From the cell containing the given text, extract its center point as [X, Y] coordinate. 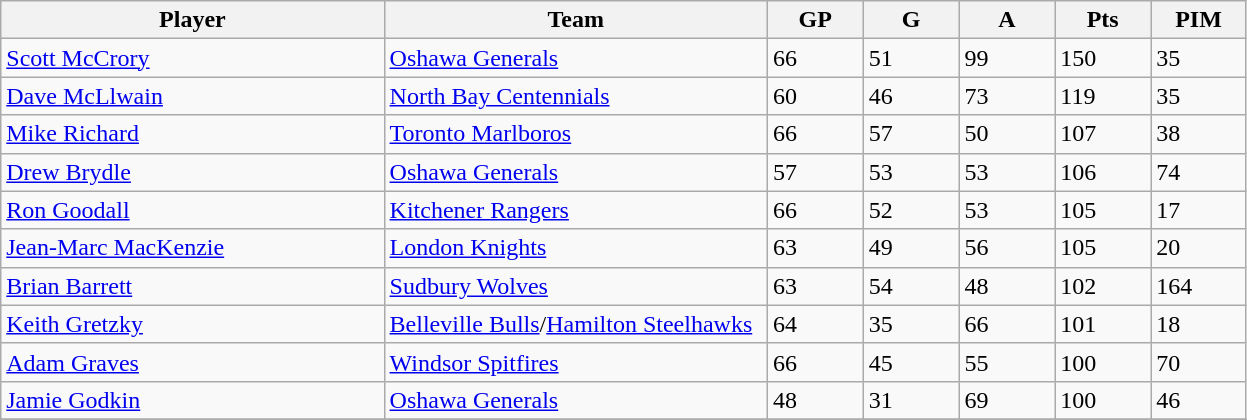
150 [1103, 58]
31 [911, 400]
119 [1103, 96]
54 [911, 286]
99 [1007, 58]
Toronto Marlboros [576, 134]
Brian Barrett [192, 286]
Belleville Bulls/Hamilton Steelhawks [576, 324]
60 [815, 96]
Player [192, 20]
64 [815, 324]
Kitchener Rangers [576, 210]
Pts [1103, 20]
51 [911, 58]
Ron Goodall [192, 210]
49 [911, 248]
Adam Graves [192, 362]
107 [1103, 134]
101 [1103, 324]
Sudbury Wolves [576, 286]
Team [576, 20]
106 [1103, 172]
London Knights [576, 248]
Keith Gretzky [192, 324]
55 [1007, 362]
G [911, 20]
A [1007, 20]
52 [911, 210]
164 [1199, 286]
20 [1199, 248]
50 [1007, 134]
17 [1199, 210]
74 [1199, 172]
Jean-Marc MacKenzie [192, 248]
38 [1199, 134]
Drew Brydle [192, 172]
56 [1007, 248]
Windsor Spitfires [576, 362]
70 [1199, 362]
69 [1007, 400]
PIM [1199, 20]
73 [1007, 96]
Jamie Godkin [192, 400]
45 [911, 362]
Mike Richard [192, 134]
North Bay Centennials [576, 96]
Scott McCrory [192, 58]
Dave McLlwain [192, 96]
102 [1103, 286]
GP [815, 20]
18 [1199, 324]
